Capture the cell that displays the provided text and extract its (X, Y) central coordinate. 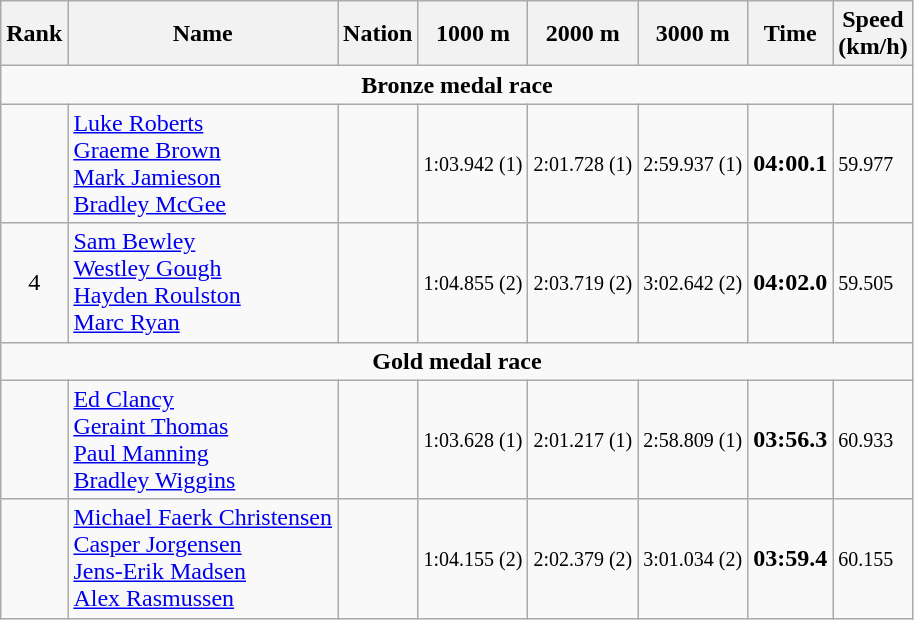
Ed ClancyGeraint ThomasPaul ManningBradley Wiggins (203, 440)
59.505 (873, 282)
1:03.942 (1) (473, 164)
2:58.809 (1) (693, 440)
04:00.1 (790, 164)
2:59.937 (1) (693, 164)
3:02.642 (2) (693, 282)
Bronze medal race (457, 85)
2000 m (583, 34)
59.977 (873, 164)
Time (790, 34)
60.155 (873, 558)
1000 m (473, 34)
Sam BewleyWestley GoughHayden RoulstonMarc Ryan (203, 282)
Name (203, 34)
Nation (378, 34)
Gold medal race (457, 361)
2:01.217 (1) (583, 440)
4 (34, 282)
1:03.628 (1) (473, 440)
1:04.855 (2) (473, 282)
Speed(km/h) (873, 34)
03:59.4 (790, 558)
Michael Faerk ChristensenCasper JorgensenJens-Erik MadsenAlex Rasmussen (203, 558)
Rank (34, 34)
04:02.0 (790, 282)
2:01.728 (1) (583, 164)
60.933 (873, 440)
3:01.034 (2) (693, 558)
2:02.379 (2) (583, 558)
1:04.155 (2) (473, 558)
3000 m (693, 34)
2:03.719 (2) (583, 282)
03:56.3 (790, 440)
Luke RobertsGraeme BrownMark JamiesonBradley McGee (203, 164)
